Output the (x, y) coordinate of the center of the cell containing the given text.  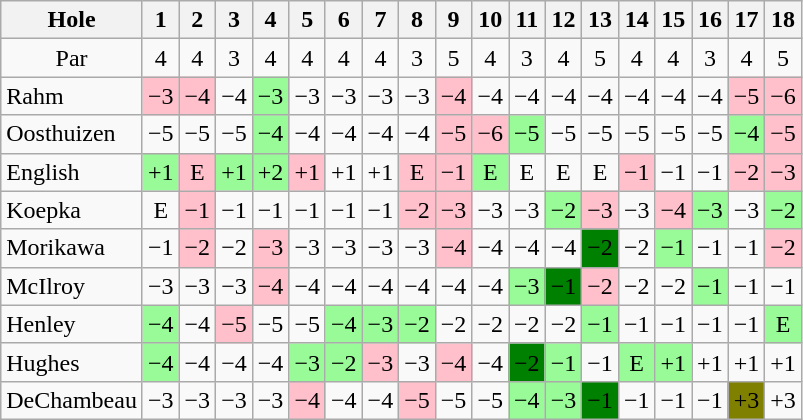
6 (344, 20)
Oosthuizen (72, 134)
9 (454, 20)
11 (528, 20)
Henley (72, 324)
DeChambeau (72, 400)
14 (636, 20)
10 (490, 20)
Koepka (72, 210)
13 (600, 20)
17 (746, 20)
Rahm (72, 96)
Par (72, 58)
16 (710, 20)
8 (418, 20)
18 (784, 20)
+2 (270, 172)
1 (160, 20)
15 (674, 20)
Hole (72, 20)
Morikawa (72, 248)
7 (380, 20)
12 (564, 20)
English (72, 172)
McIlroy (72, 286)
Hughes (72, 362)
2 (198, 20)
